From the cell containing the given text, extract its center point as [x, y] coordinate. 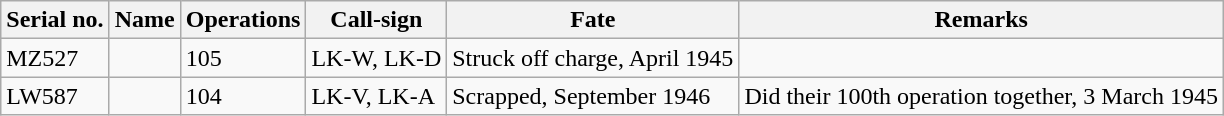
105 [243, 58]
Call-sign [376, 20]
Serial no. [55, 20]
Operations [243, 20]
LW587 [55, 96]
Did their 100th operation together, 3 March 1945 [982, 96]
Struck off charge, April 1945 [593, 58]
104 [243, 96]
Scrapped, September 1946 [593, 96]
Fate [593, 20]
LK-V, LK-A [376, 96]
LK-W, LK-D [376, 58]
Name [144, 20]
MZ527 [55, 58]
Remarks [982, 20]
